Identify which cell holds the provided text, then report its [x, y] central coordinate. 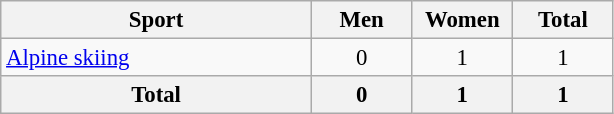
Men [362, 20]
Women [462, 20]
Alpine skiing [156, 58]
Sport [156, 20]
